Find where the given text appears and provide that cell's center as [x, y] coordinate. 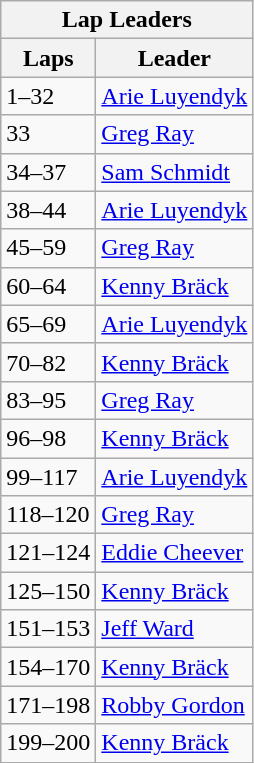
34–37 [48, 172]
171–198 [48, 705]
Laps [48, 58]
151–153 [48, 629]
1–32 [48, 96]
83–95 [48, 400]
Sam Schmidt [174, 172]
Eddie Cheever [174, 553]
99–117 [48, 477]
45–59 [48, 248]
38–44 [48, 210]
60–64 [48, 286]
Jeff Ward [174, 629]
33 [48, 134]
70–82 [48, 362]
118–120 [48, 515]
Lap Leaders [127, 20]
121–124 [48, 553]
96–98 [48, 438]
Leader [174, 58]
154–170 [48, 667]
Robby Gordon [174, 705]
125–150 [48, 591]
65–69 [48, 324]
199–200 [48, 743]
